Return the (X, Y) coordinate for the center point of the cell that contains the specified text.  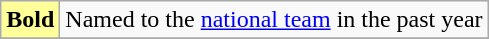
Bold (30, 20)
Named to the national team in the past year (274, 20)
